Return the (x, y) coordinate for the center point of the cell that contains the specified text.  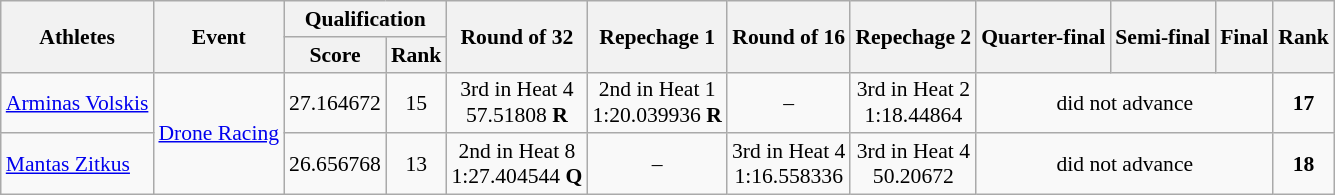
Final (1244, 36)
Score (335, 55)
Repechage 2 (913, 36)
Event (218, 36)
Repechage 1 (657, 36)
26.656768 (335, 164)
17 (1304, 102)
Qualification (365, 19)
2nd in Heat 1 1:20.039936 R (657, 102)
Round of 32 (516, 36)
Round of 16 (788, 36)
3rd in Heat 4 50.20672 (913, 164)
13 (416, 164)
3rd in Heat 4 1:16.558336 (788, 164)
Semi-final (1162, 36)
Mantas Zitkus (78, 164)
2nd in Heat 8 1:27.404544 Q (516, 164)
3rd in Heat 2 1:18.44864 (913, 102)
Quarter-final (1043, 36)
15 (416, 102)
18 (1304, 164)
3rd in Heat 4 57.51808 R (516, 102)
Athletes (78, 36)
Drone Racing (218, 133)
Arminas Volskis (78, 102)
27.164672 (335, 102)
